Determine the (x, y) coordinate at the center of the cell enclosing the given text.  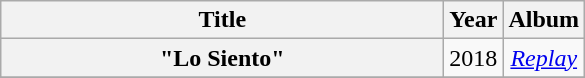
Replay (544, 58)
"Lo Siento" (222, 58)
2018 (474, 58)
Album (544, 20)
Year (474, 20)
Title (222, 20)
